Pinpoint the cell where the given text exists, returning its (X, Y) midpoint coordinate. 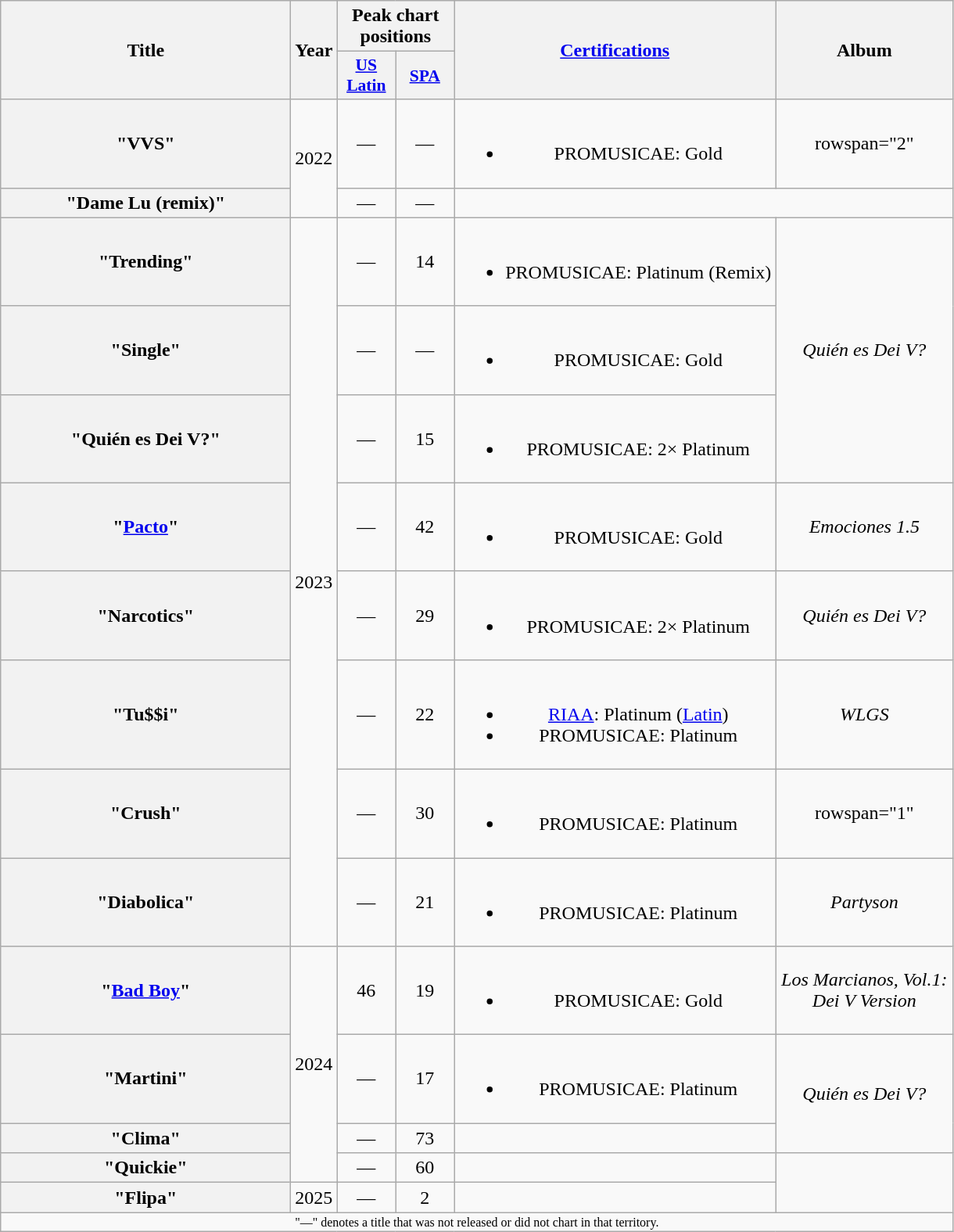
"—" denotes a title that was not released or did not chart in that territory. (477, 1222)
rowspan="1" (865, 814)
17 (425, 1079)
"Martini" (145, 1079)
"Clima" (145, 1138)
"Tu$$i" (145, 714)
14 (425, 261)
2 (425, 1198)
USLatin (366, 75)
21 (425, 901)
rowspan="2" (865, 144)
2023 (314, 582)
"Crush" (145, 814)
Certifications (615, 50)
PROMUSICAE: Platinum (Remix) (615, 261)
Peak chart positions (396, 27)
"Quickie" (145, 1168)
"Quién es Dei V?" (145, 438)
60 (425, 1168)
22 (425, 714)
Album (865, 50)
Title (145, 50)
Partyson (865, 901)
RIAA: Platinum (Latin)PROMUSICAE: Platinum (615, 714)
46 (366, 990)
Los Marcianos, Vol.1: Dei V Version (865, 990)
"VVS" (145, 144)
Year (314, 50)
"Dame Lu (remix)" (145, 203)
42 (425, 527)
29 (425, 615)
"Bad Boy" (145, 990)
2025 (314, 1198)
SPA (425, 75)
"Pacto" (145, 527)
"Flipa" (145, 1198)
19 (425, 990)
"Diabolica" (145, 901)
"Trending" (145, 261)
30 (425, 814)
2022 (314, 158)
Emociones 1.5 (865, 527)
"Narcotics" (145, 615)
WLGS (865, 714)
73 (425, 1138)
15 (425, 438)
2024 (314, 1065)
"Single" (145, 350)
